Scan for the cell matching the given text and deliver its (x, y) coordinate at center. 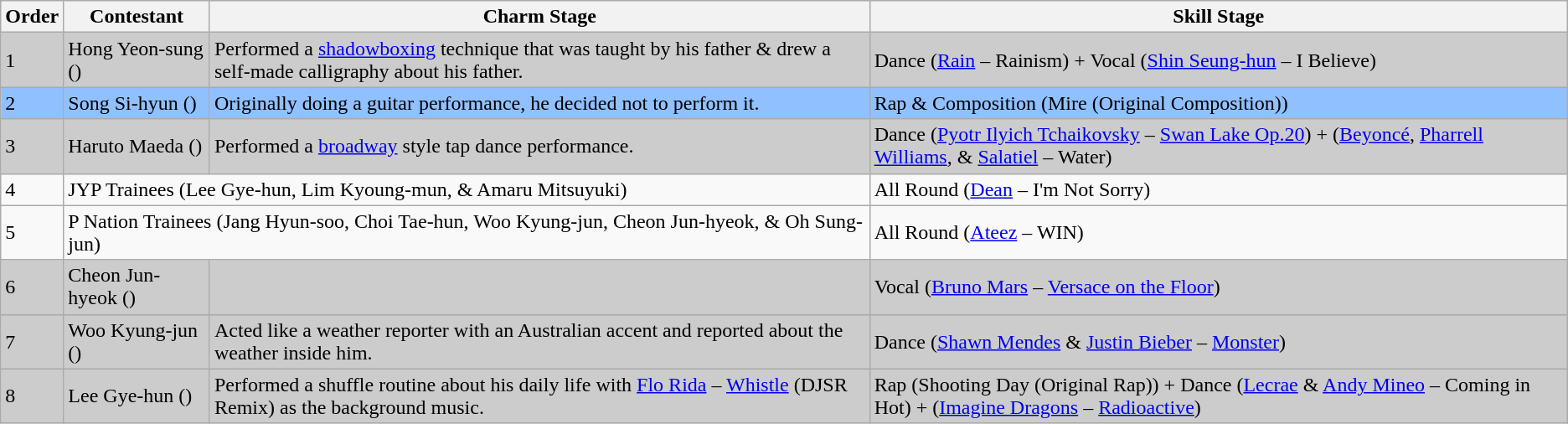
Song Si-hyun () (137, 103)
Acted like a weather reporter with an Australian accent and reported about the weather inside him. (539, 342)
Charm Stage (539, 17)
6 (32, 287)
1 (32, 60)
All Round (Ateez – WIN) (1218, 233)
Vocal (Bruno Mars – Versace on the Floor) (1218, 287)
Contestant (137, 17)
Lee Gye-hun () (137, 396)
Haruto Maeda () (137, 146)
Dance (Shawn Mendes & Justin Bieber – Monster) (1218, 342)
Performed a shuffle routine about his daily life with Flo Rida – Whistle (DJSR Remix) as the background music. (539, 396)
3 (32, 146)
Performed a shadowboxing technique that was taught by his father & drew a self-made calligraphy about his father. (539, 60)
P Nation Trainees (Jang Hyun-soo, Choi Tae-hun, Woo Kyung-jun, Cheon Jun-hyeok, & Oh Sung-jun) (467, 233)
4 (32, 189)
Skill Stage (1218, 17)
Performed a broadway style tap dance performance. (539, 146)
Hong Yeon-sung () (137, 60)
5 (32, 233)
Rap & Composition (Mire (Original Composition)) (1218, 103)
All Round (Dean – I'm Not Sorry) (1218, 189)
Order (32, 17)
Cheon Jun-hyeok () (137, 287)
2 (32, 103)
8 (32, 396)
Originally doing a guitar performance, he decided not to perform it. (539, 103)
Dance (Pyotr Ilyich Tchaikovsky – Swan Lake Op.20) + (Beyoncé, Pharrell Williams, & Salatiel – Water) (1218, 146)
Dance (Rain – Rainism) + Vocal (Shin Seung-hun – I Believe) (1218, 60)
7 (32, 342)
Rap (Shooting Day (Original Rap)) + Dance (Lecrae & Andy Mineo – Coming in Hot) + (Imagine Dragons – Radioactive) (1218, 396)
Woo Kyung-jun () (137, 342)
JYP Trainees (Lee Gye-hun, Lim Kyoung-mun, & Amaru Mitsuyuki) (467, 189)
